Locate the cell with the specified text and output its [X, Y] center coordinate. 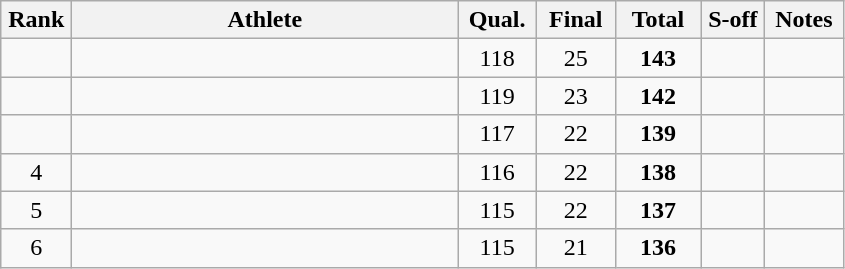
116 [498, 172]
Notes [804, 20]
136 [658, 248]
Final [576, 20]
21 [576, 248]
5 [36, 210]
139 [658, 134]
4 [36, 172]
Athlete [265, 20]
117 [498, 134]
Qual. [498, 20]
S-off [733, 20]
119 [498, 96]
25 [576, 58]
Total [658, 20]
6 [36, 248]
23 [576, 96]
143 [658, 58]
142 [658, 96]
138 [658, 172]
118 [498, 58]
Rank [36, 20]
137 [658, 210]
